From the cell containing the given text, extract its center point as [X, Y] coordinate. 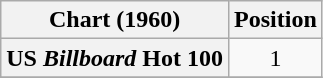
Position [276, 20]
1 [276, 58]
Chart (1960) [115, 20]
US Billboard Hot 100 [115, 58]
